For the text-containing cell, return its midpoint in (X, Y) coordinate format. 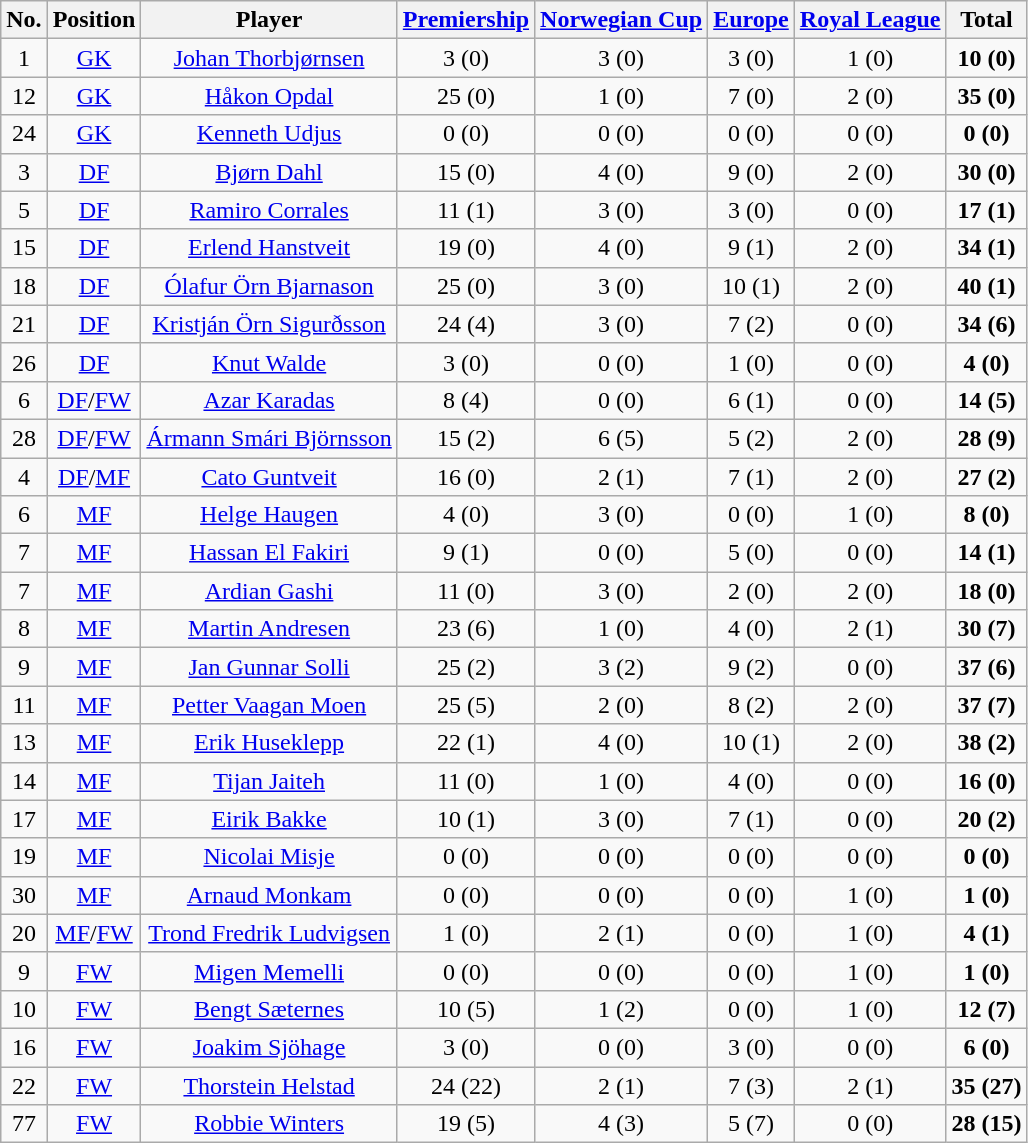
28 (15) (986, 1124)
5 (7) (752, 1124)
Europe (752, 20)
27 (2) (986, 477)
10 (24, 1009)
24 (4) (466, 324)
Ardian Gashi (269, 591)
1 (2) (622, 1009)
20 (24, 933)
17 (1) (986, 210)
Cato Guntveit (269, 477)
10 (0) (986, 58)
5 (24, 210)
13 (24, 743)
Migen Memelli (269, 971)
Helge Haugen (269, 515)
14 (5) (986, 400)
7 (3) (752, 1085)
9 (0) (752, 172)
30 (7) (986, 629)
Erik Huseklepp (269, 743)
8 (24, 629)
Thorstein Helstad (269, 1085)
17 (24, 819)
Premiership (466, 20)
Eirik Bakke (269, 819)
Royal League (870, 20)
4 (1) (986, 933)
24 (24, 134)
30 (24, 895)
8 (4) (466, 400)
15 (2) (466, 438)
28 (9) (986, 438)
Erlend Hanstveit (269, 248)
35 (27) (986, 1085)
Hassan El Fakiri (269, 553)
19 (24, 857)
Position (94, 20)
18 (24, 286)
3 (2) (622, 667)
Bengt Sæternes (269, 1009)
Arnaud Monkam (269, 895)
7 (2) (752, 324)
18 (0) (986, 591)
12 (7) (986, 1009)
Ólafur Örn Bjarnason (269, 286)
5 (2) (752, 438)
16 (24, 1047)
35 (0) (986, 96)
34 (6) (986, 324)
14 (1) (986, 553)
Azar Karadas (269, 400)
22 (24, 1085)
6 (0) (986, 1047)
Jan Gunnar Solli (269, 667)
Kristján Örn Sigurðsson (269, 324)
24 (22) (466, 1085)
Knut Walde (269, 362)
28 (24, 438)
6 (5) (622, 438)
Kenneth Udjus (269, 134)
Robbie Winters (269, 1124)
21 (24, 324)
19 (0) (466, 248)
4 (24, 477)
7 (0) (752, 96)
8 (2) (752, 705)
Norwegian Cup (622, 20)
38 (2) (986, 743)
4 (3) (622, 1124)
14 (24, 781)
Ármann Smári Björnsson (269, 438)
Trond Fredrik Ludvigsen (269, 933)
6 (1) (752, 400)
23 (6) (466, 629)
26 (24, 362)
Total (986, 20)
11 (1) (466, 210)
34 (1) (986, 248)
15 (0) (466, 172)
37 (6) (986, 667)
20 (2) (986, 819)
Petter Vaagan Moen (269, 705)
19 (5) (466, 1124)
Tijan Jaiteh (269, 781)
Player (269, 20)
Joakim Sjöhage (269, 1047)
3 (24, 172)
10 (5) (466, 1009)
37 (7) (986, 705)
25 (2) (466, 667)
No. (24, 20)
Bjørn Dahl (269, 172)
22 (1) (466, 743)
DF/MF (94, 477)
8 (0) (986, 515)
12 (24, 96)
15 (24, 248)
40 (1) (986, 286)
25 (5) (466, 705)
9 (2) (752, 667)
5 (0) (752, 553)
Nicolai Misje (269, 857)
Johan Thorbjørnsen (269, 58)
30 (0) (986, 172)
Ramiro Corrales (269, 210)
MF/FW (94, 933)
1 (24, 58)
Martin Andresen (269, 629)
11 (24, 705)
Håkon Opdal (269, 96)
77 (24, 1124)
